Scan for the cell matching the given text and deliver its (X, Y) coordinate at center. 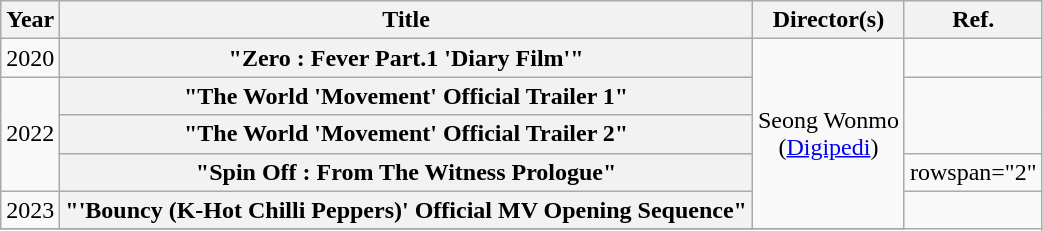
"Zero : Fever Part.1 'Diary Film'" (406, 58)
Ref. (973, 20)
"The World 'Movement' Official Trailer 2" (406, 134)
"Spin Off : From The Witness Prologue" (406, 172)
"'Bouncy (K-Hot Chilli Peppers)' Official MV Opening Sequence" (406, 210)
2022 (30, 134)
rowspan="2" (973, 172)
Director(s) (828, 20)
2023 (30, 210)
"The World 'Movement' Official Trailer 1" (406, 96)
2020 (30, 58)
Year (30, 20)
Seong Wonmo(Digipedi) (828, 134)
Title (406, 20)
